Output the (x, y) coordinate of the center of the cell containing the given text.  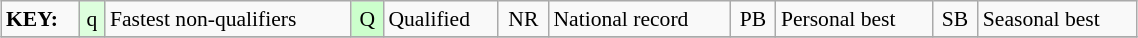
SB (955, 19)
q (92, 19)
PB (753, 19)
Qualified (440, 19)
Seasonal best (1058, 19)
NR (523, 19)
KEY: (40, 19)
National record (639, 19)
Personal best (854, 19)
Fastest non-qualifiers (228, 19)
Q (367, 19)
